Identify which cell holds the provided text, then report its (X, Y) central coordinate. 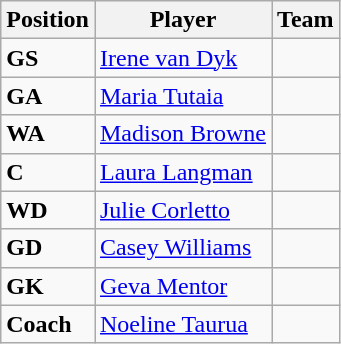
Laura Langman (182, 172)
C (48, 172)
WA (48, 134)
GA (48, 96)
Casey Williams (182, 248)
Julie Corletto (182, 210)
Player (182, 20)
WD (48, 210)
Madison Browne (182, 134)
Position (48, 20)
Irene van Dyk (182, 58)
Coach (48, 324)
GK (48, 286)
GS (48, 58)
Maria Tutaia (182, 96)
Geva Mentor (182, 286)
GD (48, 248)
Noeline Taurua (182, 324)
Team (306, 20)
